Pinpoint the cell where the given text exists, returning its [x, y] midpoint coordinate. 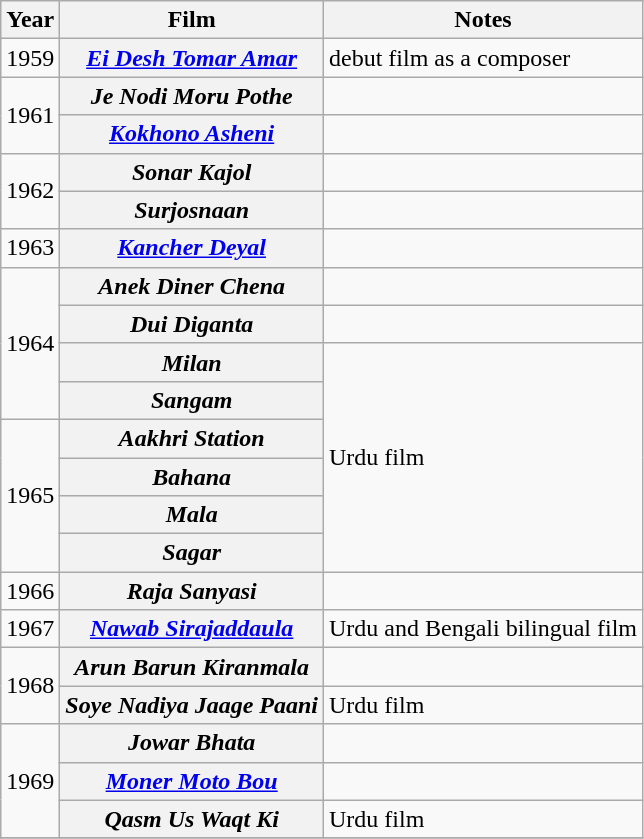
Bahana [192, 477]
Raja Sanyasi [192, 591]
Sangam [192, 400]
Notes [484, 20]
1964 [30, 343]
1961 [30, 115]
Aakhri Station [192, 438]
Je Nodi Moru Pothe [192, 96]
Moner Moto Bou [192, 781]
Qasm Us Waqt Ki [192, 819]
1959 [30, 58]
Year [30, 20]
Nawab Sirajaddaula [192, 629]
Arun Barun Kiranmala [192, 667]
1966 [30, 591]
Anek Diner Chena [192, 286]
Soye Nadiya Jaage Paani [192, 705]
Milan [192, 362]
Film [192, 20]
Dui Diganta [192, 324]
Kokhono Asheni [192, 134]
1965 [30, 495]
Kancher Deyal [192, 248]
1968 [30, 686]
1962 [30, 191]
Mala [192, 515]
1963 [30, 248]
Sagar [192, 553]
1967 [30, 629]
Ei Desh Tomar Amar [192, 58]
Surjosnaan [192, 210]
Sonar Kajol [192, 172]
1969 [30, 781]
Jowar Bhata [192, 743]
debut film as a composer [484, 58]
Urdu and Bengali bilingual film [484, 629]
